From the cell containing the given text, extract its center point as [X, Y] coordinate. 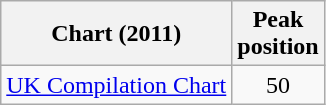
50 [278, 85]
Chart (2011) [116, 34]
UK Compilation Chart [116, 85]
Peakposition [278, 34]
